Identify which cell holds the provided text, then report its (x, y) central coordinate. 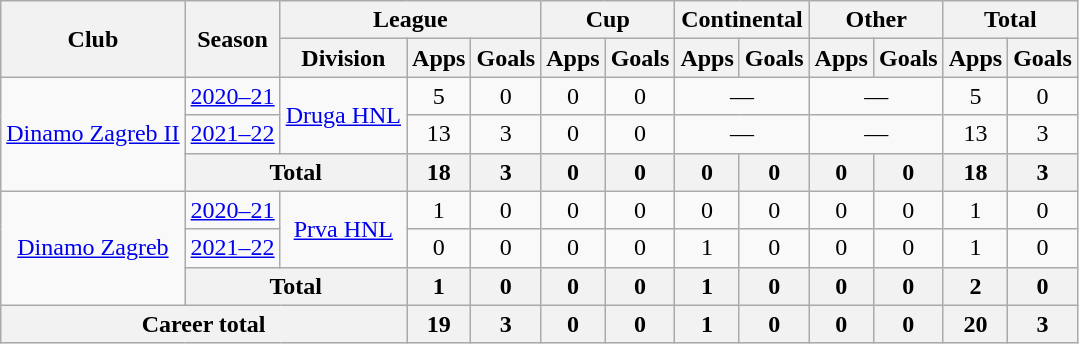
Dinamo Zagreb II (93, 134)
2 (975, 286)
Cup (608, 20)
20 (975, 324)
Career total (204, 324)
Other (876, 20)
Division (343, 58)
Dinamo Zagreb (93, 248)
Prva HNL (343, 229)
League (410, 20)
19 (439, 324)
Druga HNL (343, 115)
Club (93, 39)
Season (232, 39)
Continental (742, 20)
